Find where the given text appears and provide that cell's center as (X, Y) coordinate. 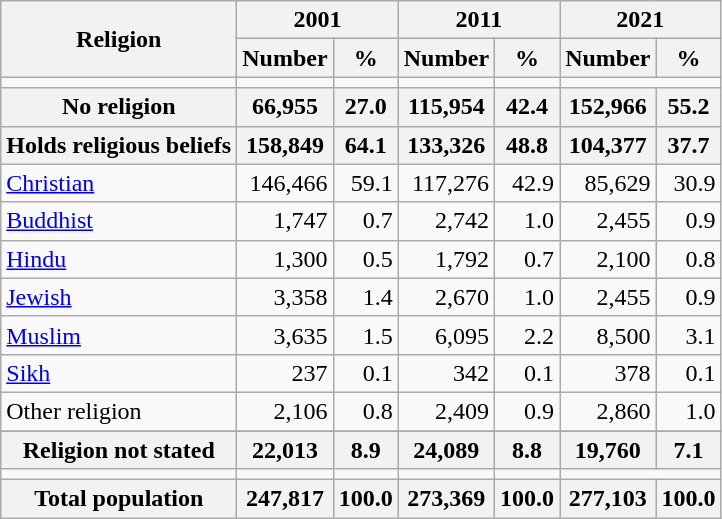
42.9 (528, 183)
27.0 (366, 107)
152,966 (608, 107)
3,635 (285, 335)
64.1 (366, 145)
158,849 (285, 145)
Sikh (119, 373)
1,792 (446, 259)
19,760 (608, 449)
273,369 (446, 499)
42.4 (528, 107)
Christian (119, 183)
2001 (318, 20)
104,377 (608, 145)
6,095 (446, 335)
8.9 (366, 449)
85,629 (608, 183)
342 (446, 373)
2011 (478, 20)
1.5 (366, 335)
Other religion (119, 411)
8.8 (528, 449)
2,670 (446, 297)
3,358 (285, 297)
277,103 (608, 499)
Jewish (119, 297)
48.8 (528, 145)
8,500 (608, 335)
Hindu (119, 259)
115,954 (446, 107)
2,409 (446, 411)
59.1 (366, 183)
1.4 (366, 297)
Religion (119, 39)
7.1 (688, 449)
3.1 (688, 335)
2,742 (446, 221)
2021 (640, 20)
Holds religious beliefs (119, 145)
117,276 (446, 183)
Total population (119, 499)
0.5 (366, 259)
247,817 (285, 499)
1,300 (285, 259)
66,955 (285, 107)
1,747 (285, 221)
133,326 (446, 145)
237 (285, 373)
Muslim (119, 335)
No religion (119, 107)
Religion not stated (119, 449)
2,100 (608, 259)
2,860 (608, 411)
30.9 (688, 183)
24,089 (446, 449)
Buddhist (119, 221)
146,466 (285, 183)
55.2 (688, 107)
2,106 (285, 411)
378 (608, 373)
2.2 (528, 335)
22,013 (285, 449)
37.7 (688, 145)
